Extract the (X, Y) coordinate from the center of the cell holding the provided text.  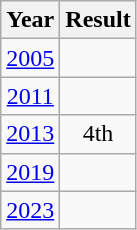
2013 (30, 134)
Year (30, 20)
2023 (30, 210)
Result (98, 20)
2011 (30, 96)
2005 (30, 58)
4th (98, 134)
2019 (30, 172)
